Locate the cell with the specified text and output its [X, Y] center coordinate. 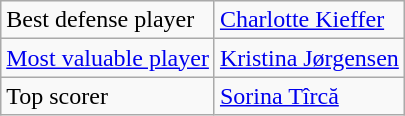
Kristina Jørgensen [309, 58]
Sorina Tîrcă [309, 96]
Top scorer [108, 96]
Best defense player [108, 20]
Most valuable player [108, 58]
Charlotte Kieffer [309, 20]
